Provide the [X, Y] coordinate of the cell's center where the given text is located.  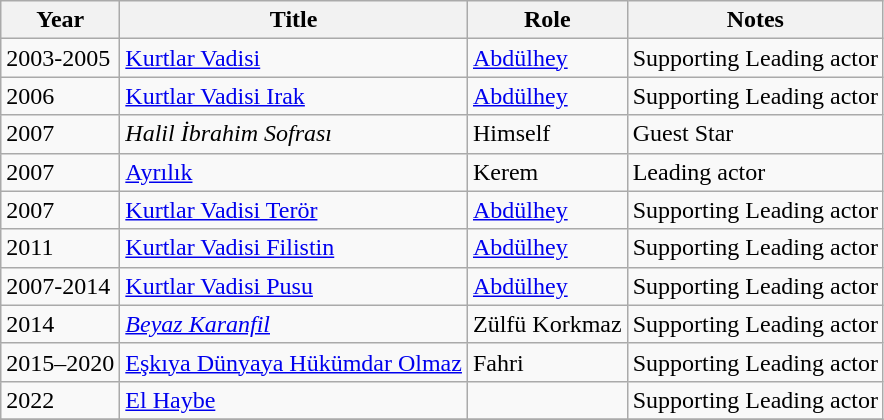
2011 [60, 248]
Kurtlar Vadisi Terör [294, 210]
Halil İbrahim Sofrası [294, 134]
Ayrılık [294, 172]
Kerem [547, 172]
2022 [60, 400]
Role [547, 20]
Himself [547, 134]
Guest Star [755, 134]
Kurtlar Vadisi Pusu [294, 286]
Notes [755, 20]
2007-2014 [60, 286]
2003-2005 [60, 58]
2006 [60, 96]
Leading actor [755, 172]
Zülfü Korkmaz [547, 324]
Kurtlar Vadisi Filistin [294, 248]
Kurtlar Vadisi [294, 58]
Beyaz Karanfil [294, 324]
2014 [60, 324]
Title [294, 20]
El Haybe [294, 400]
Kurtlar Vadisi Irak [294, 96]
2015–2020 [60, 362]
Eşkıya Dünyaya Hükümdar Olmaz [294, 362]
Fahri [547, 362]
Year [60, 20]
